Extract the [x, y] coordinate from the center of the cell holding the provided text.  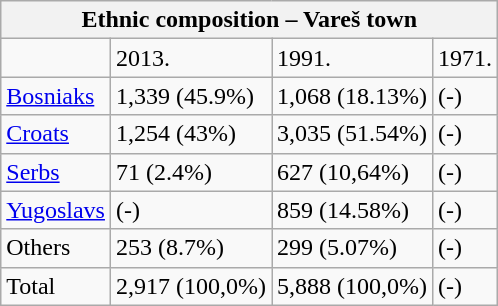
5,888 (100,0%) [352, 286]
627 (10,64%) [352, 172]
2,917 (100,0%) [190, 286]
1,068 (18.13%) [352, 96]
2013. [190, 58]
1971. [466, 58]
Croats [56, 134]
1991. [352, 58]
1,254 (43%) [190, 134]
Serbs [56, 172]
1,339 (45.9%) [190, 96]
253 (8.7%) [190, 248]
Ethnic composition – Vareš town [250, 20]
Yugoslavs [56, 210]
3,035 (51.54%) [352, 134]
Total [56, 286]
71 (2.4%) [190, 172]
Others [56, 248]
859 (14.58%) [352, 210]
299 (5.07%) [352, 248]
Bosniaks [56, 96]
